Extract the (x, y) coordinate from the center of the cell holding the provided text.  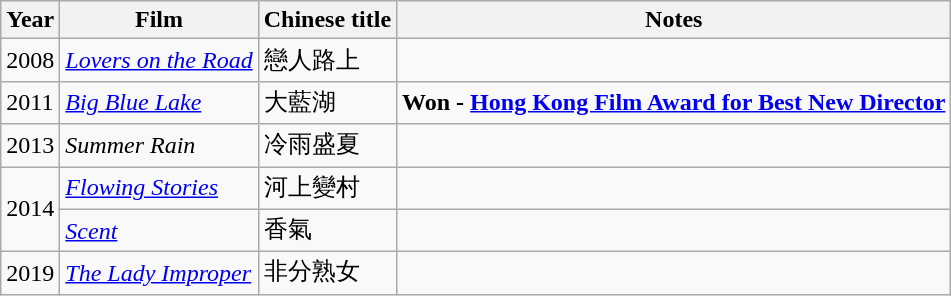
Year (30, 20)
非分熟女 (327, 274)
戀人路上 (327, 60)
大藍湖 (327, 102)
Won - Hong Kong Film Award for Best New Director (674, 102)
河上變村 (327, 188)
Big Blue Lake (159, 102)
2014 (30, 208)
Film (159, 20)
Lovers on the Road (159, 60)
冷雨盛夏 (327, 146)
Flowing Stories (159, 188)
Scent (159, 230)
Chinese title (327, 20)
2008 (30, 60)
2011 (30, 102)
Notes (674, 20)
2013 (30, 146)
香氣 (327, 230)
2019 (30, 274)
Summer Rain (159, 146)
The Lady Improper (159, 274)
